Capture the cell that displays the provided text and extract its (x, y) central coordinate. 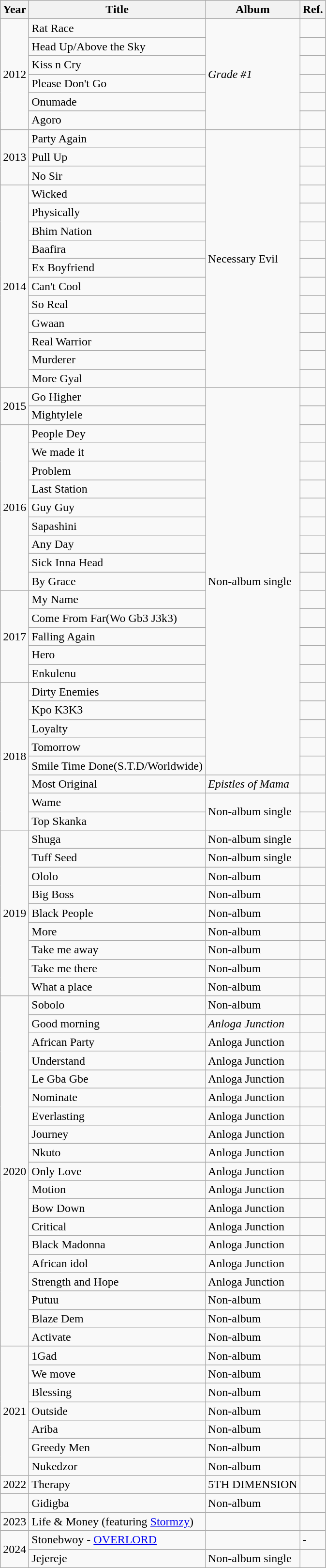
Sapashini (117, 526)
Take me there (117, 968)
2016 (15, 508)
Everlasting (117, 1116)
Wicked (117, 194)
So Real (117, 305)
1Gad (117, 1355)
Epistles of Mama (252, 784)
Strength and Hope (117, 1282)
We move (117, 1374)
Dirty Enemies (117, 692)
Nkuto (117, 1153)
Nominate (117, 1097)
2014 (15, 286)
Sobolo (117, 1005)
Ex Boyfriend (117, 268)
Tomorrow (117, 747)
2021 (15, 1411)
Title (117, 10)
Most Original (117, 784)
2024 (15, 1549)
Black People (117, 913)
By Grace (117, 581)
Problem (117, 470)
Smile Time Done(S.T.D/Worldwide) (117, 765)
Enkulenu (117, 673)
Motion (117, 1190)
Onumade (117, 102)
Grade #1 (252, 74)
2023 (15, 1521)
- (312, 1540)
Therapy (117, 1485)
African Party (117, 1042)
Jejereje (117, 1558)
2020 (15, 1171)
More (117, 931)
Please Don't Go (117, 83)
2022 (15, 1485)
Year (15, 10)
Head Up/Above the Sky (117, 47)
Stonebwoy - OVERLORD (117, 1540)
Only Love (117, 1171)
Come From Far(Wo Gb3 J3k3) (117, 618)
Le Gba Gbe (117, 1079)
Agoro (117, 120)
People Dey (117, 434)
African idol (117, 1263)
Nukedzor (117, 1466)
2013 (15, 157)
Loyalty (117, 729)
2012 (15, 74)
Mightylele (117, 415)
Activate (117, 1337)
Greedy Men (117, 1448)
Gidigba (117, 1503)
Real Warrior (117, 342)
Bow Down (117, 1208)
Take me away (117, 950)
We made it (117, 452)
What a place (117, 987)
Baafira (117, 249)
2019 (15, 914)
Necessary Evil (252, 259)
Ololo (117, 876)
Sick Inna Head (117, 563)
2018 (15, 756)
Top Skanka (117, 821)
My Name (117, 600)
Pull Up (117, 157)
Black Madonna (117, 1245)
Putuu (117, 1300)
2015 (15, 406)
Good morning (117, 1024)
Rat Race (117, 28)
Physically (117, 212)
2017 (15, 637)
Gwaan (117, 323)
5TH DIMENSION (252, 1485)
Ref. (312, 10)
Blessing (117, 1392)
No Sir (117, 175)
Understand (117, 1060)
More Gyal (117, 378)
Wame (117, 802)
Can't Cool (117, 286)
Big Boss (117, 895)
Party Again (117, 139)
Life & Money (featuring Stormzy) (117, 1521)
Ariba (117, 1429)
Guy Guy (117, 507)
Tuff Seed (117, 858)
Bhim Nation (117, 231)
Shuga (117, 839)
Go Higher (117, 397)
Last Station (117, 489)
Falling Again (117, 637)
Critical (117, 1226)
Hero (117, 655)
Kpo K3K3 (117, 710)
Kiss n Cry (117, 65)
Any Day (117, 544)
Blaze Dem (117, 1319)
Journey (117, 1134)
Murderer (117, 360)
Outside (117, 1411)
Album (252, 10)
